Identify which cell holds the provided text, then report its [x, y] central coordinate. 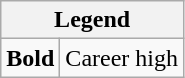
Career high [122, 58]
Bold [30, 58]
Legend [92, 20]
